Scan for the cell matching the given text and deliver its (X, Y) coordinate at center. 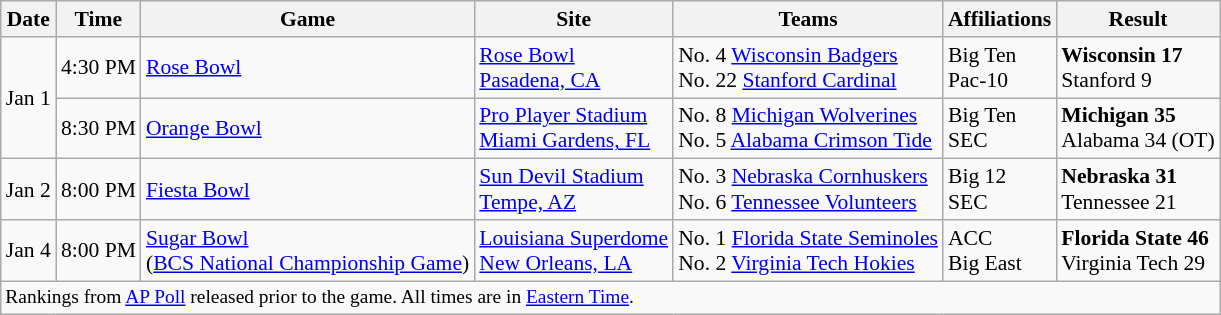
Michigan 35Alabama 34 (OT) (1138, 128)
Jan 1 (28, 98)
Site (574, 19)
Louisiana SuperdomeNew Orleans, LA (574, 250)
Rose BowlPasadena, CA (574, 68)
Florida State 46Virginia Tech 29 (1138, 250)
Time (98, 19)
8:30 PM (98, 128)
No. 4 Wisconsin BadgersNo. 22 Stanford Cardinal (808, 68)
Sugar Bowl (BCS National Championship Game) (308, 250)
Result (1138, 19)
Sun Devil StadiumTempe, AZ (574, 190)
Big TenSEC (1000, 128)
4:30 PM (98, 68)
Jan 4 (28, 250)
No. 8 Michigan WolverinesNo. 5 Alabama Crimson Tide (808, 128)
Date (28, 19)
Game (308, 19)
Big TenPac-10 (1000, 68)
No. 3 Nebraska CornhuskersNo. 6 Tennessee Volunteers (808, 190)
ACCBig East (1000, 250)
Jan 2 (28, 190)
Rose Bowl (308, 68)
Nebraska 31Tennessee 21 (1138, 190)
Affiliations (1000, 19)
Wisconsin 17Stanford 9 (1138, 68)
Pro Player StadiumMiami Gardens, FL (574, 128)
Fiesta Bowl (308, 190)
Orange Bowl (308, 128)
No. 1 Florida State SeminolesNo. 2 Virginia Tech Hokies (808, 250)
Rankings from AP Poll released prior to the game. All times are in Eastern Time. (610, 298)
Big 12SEC (1000, 190)
Teams (808, 19)
